Capture the cell that displays the provided text and extract its [x, y] central coordinate. 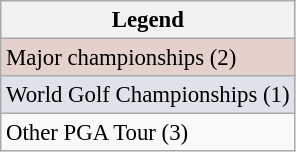
Major championships (2) [148, 58]
Legend [148, 20]
World Golf Championships (1) [148, 95]
Other PGA Tour (3) [148, 133]
